Capture the cell that displays the provided text and extract its (X, Y) central coordinate. 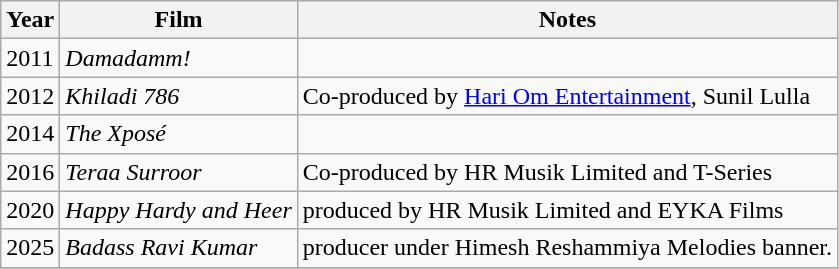
Year (30, 20)
2016 (30, 172)
Notes (567, 20)
Damadamm! (178, 58)
Co-produced by HR Musik Limited and T-Series (567, 172)
The Xposé (178, 134)
2020 (30, 210)
2012 (30, 96)
Happy Hardy and Heer (178, 210)
produced by HR Musik Limited and EYKA Films (567, 210)
Co-produced by Hari Om Entertainment, Sunil Lulla (567, 96)
2014 (30, 134)
Badass Ravi Kumar (178, 248)
Teraa Surroor (178, 172)
Film (178, 20)
producer under Himesh Reshammiya Melodies banner. (567, 248)
2025 (30, 248)
2011 (30, 58)
Khiladi 786 (178, 96)
